Return the (X, Y) coordinate for the center point of the cell that contains the specified text.  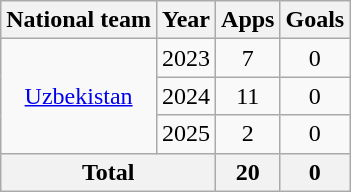
2023 (186, 58)
7 (248, 58)
11 (248, 96)
2024 (186, 96)
Apps (248, 20)
Year (186, 20)
National team (79, 20)
2025 (186, 134)
Goals (315, 20)
20 (248, 172)
2 (248, 134)
Uzbekistan (79, 96)
Total (108, 172)
